For the text-containing cell, return its midpoint in (X, Y) coordinate format. 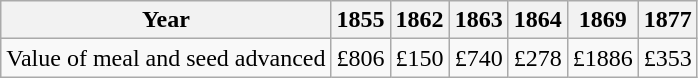
£278 (538, 58)
Year (166, 20)
£740 (478, 58)
£806 (360, 58)
1869 (602, 20)
£150 (420, 58)
Value of meal and seed advanced (166, 58)
1863 (478, 20)
1855 (360, 20)
1862 (420, 20)
1864 (538, 20)
1877 (668, 20)
£353 (668, 58)
£1886 (602, 58)
